Determine the [X, Y] coordinate at the center of the cell enclosing the given text.  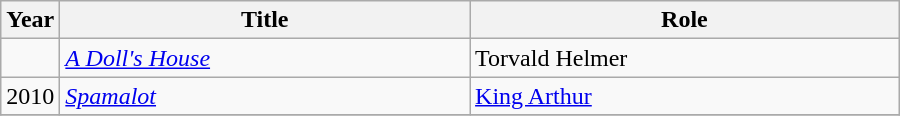
Title [265, 20]
Spamalot [265, 96]
2010 [30, 96]
A Doll's House [265, 58]
Torvald Helmer [685, 58]
King Arthur [685, 96]
Year [30, 20]
Role [685, 20]
